Determine the [x, y] coordinate at the center of the cell enclosing the given text.  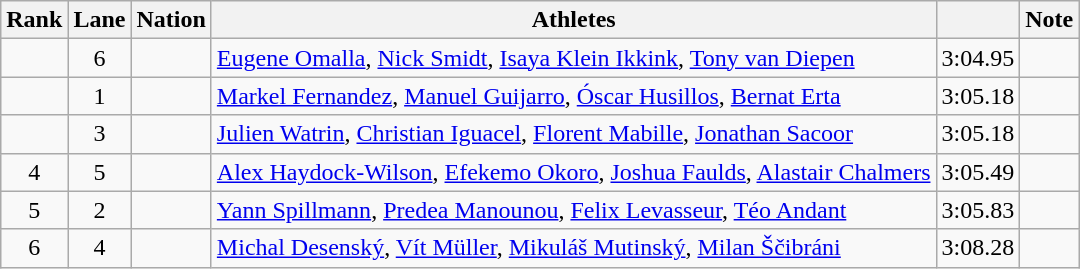
3:05.49 [978, 172]
Rank [34, 20]
3:05.83 [978, 210]
3:04.95 [978, 58]
Note [1050, 20]
3 [100, 134]
2 [100, 210]
3:08.28 [978, 248]
Alex Haydock-Wilson, Efekemo Okoro, Joshua Faulds, Alastair Chalmers [574, 172]
Michal Desenský, Vít Müller, Mikuláš Mutinský, Milan Ščibráni [574, 248]
1 [100, 96]
Eugene Omalla, Nick Smidt, Isaya Klein Ikkink, Tony van Diepen [574, 58]
Markel Fernandez, Manuel Guijarro, Óscar Husillos, Bernat Erta [574, 96]
Yann Spillmann, Predea Manounou, Felix Levasseur, Téo Andant [574, 210]
Lane [100, 20]
Julien Watrin, Christian Iguacel, Florent Mabille, Jonathan Sacoor [574, 134]
Nation [171, 20]
Athletes [574, 20]
